From the cell containing the given text, extract its center point as [X, Y] coordinate. 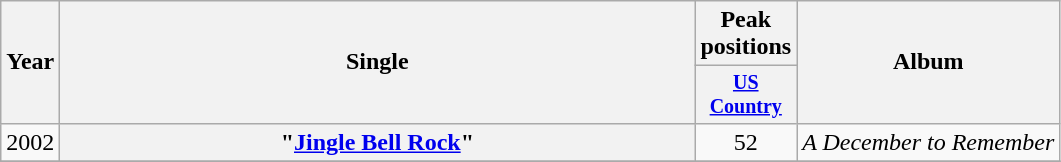
A December to Remember [928, 142]
Album [928, 62]
Single [378, 62]
Peak positions [746, 34]
Year [30, 62]
52 [746, 142]
US Country [746, 94]
"Jingle Bell Rock" [378, 142]
2002 [30, 142]
